Extract the (x, y) coordinate from the center of the cell holding the provided text.  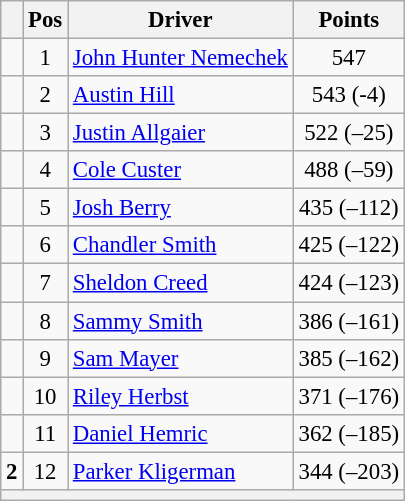
Points (348, 20)
543 (-4) (348, 95)
12 (46, 471)
Parker Kligerman (181, 471)
Sam Mayer (181, 358)
425 (–122) (348, 245)
8 (46, 321)
6 (46, 245)
Sammy Smith (181, 321)
Justin Allgaier (181, 133)
Riley Herbst (181, 396)
Driver (181, 20)
Chandler Smith (181, 245)
385 (–162) (348, 358)
547 (348, 58)
344 (–203) (348, 471)
Josh Berry (181, 208)
362 (–185) (348, 433)
4 (46, 170)
9 (46, 358)
371 (–176) (348, 396)
3 (46, 133)
10 (46, 396)
Cole Custer (181, 170)
1 (46, 58)
488 (–59) (348, 170)
435 (–112) (348, 208)
Sheldon Creed (181, 283)
Pos (46, 20)
John Hunter Nemechek (181, 58)
424 (–123) (348, 283)
7 (46, 283)
386 (–161) (348, 321)
522 (–25) (348, 133)
5 (46, 208)
11 (46, 433)
Austin Hill (181, 95)
Daniel Hemric (181, 433)
